Provide the [x, y] coordinate of the cell's center where the given text is located.  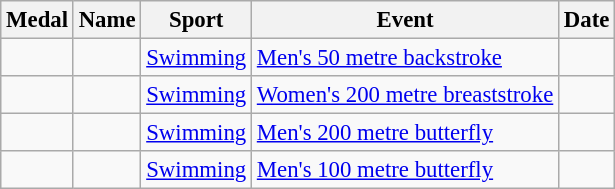
Date [587, 20]
Sport [196, 20]
Women's 200 metre breaststroke [406, 95]
Men's 100 metre butterfly [406, 170]
Men's 200 metre butterfly [406, 133]
Name [107, 20]
Event [406, 20]
Men's 50 metre backstroke [406, 58]
Medal [38, 20]
